From the cell containing the given text, extract its center point as [x, y] coordinate. 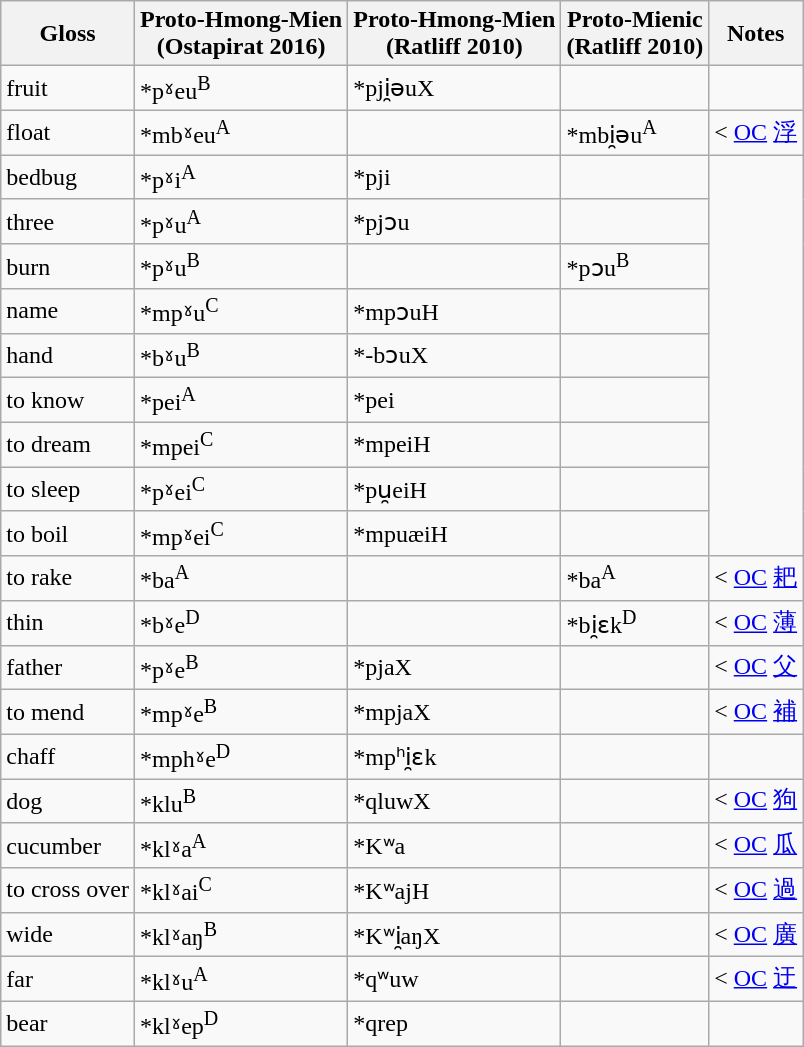
*mbi̯əuA [635, 132]
float [68, 132]
*klˠepD [240, 1024]
dog [68, 802]
*mbˠeuA [240, 132]
< OC 狗 [756, 802]
Proto-Mienic(Ratliff 2010) [635, 34]
*mpeiH [454, 444]
*klˠaŋB [240, 934]
*bˠuB [240, 356]
< OC 補 [756, 712]
name [68, 312]
thin [68, 622]
*pei [454, 400]
*mpˠeB [240, 712]
hand [68, 356]
*klˠaA [240, 846]
< OC 廣 [756, 934]
*qʷuw [454, 980]
*pu̯eiH [454, 490]
*mpeiC [240, 444]
fruit [68, 88]
*mphˠeD [240, 756]
*pˠeiC [240, 490]
*mpˠeiC [240, 534]
*mpʰi̯ɛk [454, 756]
*kluB [240, 802]
three [68, 222]
*klˠaiC [240, 890]
< OC 薄 [756, 622]
*bˠeD [240, 622]
chaff [68, 756]
*pˠuB [240, 266]
*pˠeB [240, 668]
*mpjaX [454, 712]
*qrep [454, 1024]
*KʷajH [454, 890]
*pˠuA [240, 222]
*pjaX [454, 668]
< OC 瓜 [756, 846]
*pɔuB [635, 266]
*pˠeuB [240, 88]
to rake [68, 578]
< OC 耙 [756, 578]
burn [68, 266]
*pji [454, 178]
to cross over [68, 890]
< OC 過 [756, 890]
*bi̯ɛkD [635, 622]
bedbug [68, 178]
cucumber [68, 846]
to sleep [68, 490]
*Kʷa [454, 846]
Proto-Hmong-Mien(Ratliff 2010) [454, 34]
*qluwX [454, 802]
far [68, 980]
< OC 浮 [756, 132]
*mpɔuH [454, 312]
to know [68, 400]
< OC 迂 [756, 980]
*mpˠuC [240, 312]
Notes [756, 34]
wide [68, 934]
*pˠiA [240, 178]
*klˠuA [240, 980]
*-bɔuX [454, 356]
< OC 父 [756, 668]
father [68, 668]
to dream [68, 444]
*Kʷi̯aŋX [454, 934]
to mend [68, 712]
*peiA [240, 400]
*mpuæiH [454, 534]
Proto-Hmong-Mien(Ostapirat 2016) [240, 34]
*pji̯əuX [454, 88]
to boil [68, 534]
bear [68, 1024]
Gloss [68, 34]
*pjɔu [454, 222]
